Return [x, y] of the center of cell containing provided text 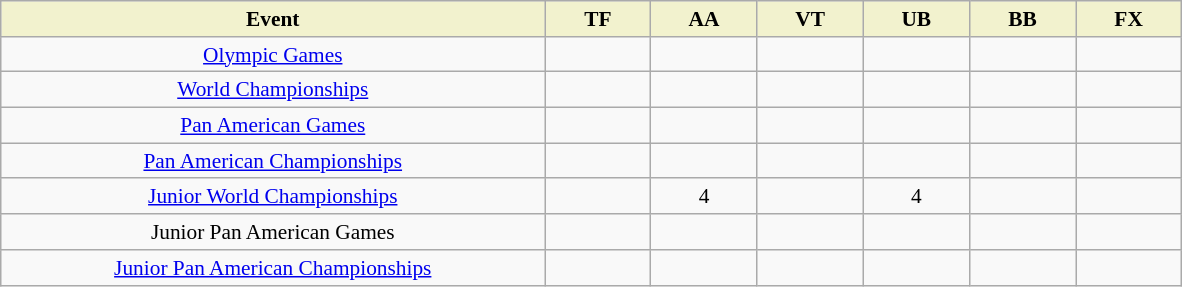
Junior Pan American Games [273, 232]
Pan American Championships [273, 161]
AA [704, 19]
VT [810, 19]
Junior Pan American Championships [273, 267]
Pan American Games [273, 125]
Olympic Games [273, 54]
BB [1022, 19]
UB [916, 19]
TF [598, 19]
FX [1129, 19]
World Championships [273, 90]
Event [273, 19]
Junior World Championships [273, 196]
